Determine the (X, Y) coordinate at the center of the cell enclosing the given text.  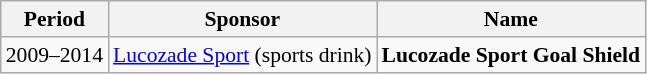
Lucozade Sport Goal Shield (512, 55)
Name (512, 19)
Lucozade Sport (sports drink) (242, 55)
Period (54, 19)
Sponsor (242, 19)
2009–2014 (54, 55)
